Extract the (x, y) coordinate from the center of the cell holding the provided text.  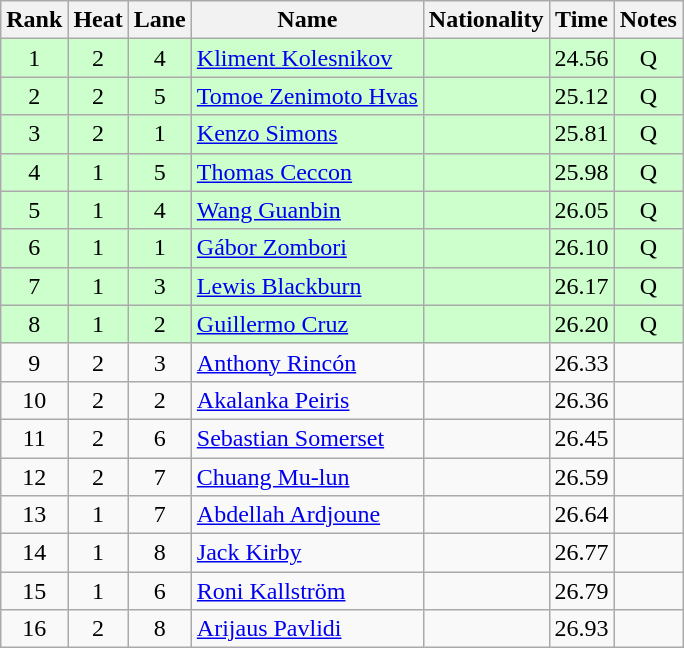
15 (34, 591)
Abdellah Ardjoune (307, 515)
Lewis Blackburn (307, 286)
25.12 (582, 96)
26.20 (582, 324)
Thomas Ceccon (307, 172)
Guillermo Cruz (307, 324)
13 (34, 515)
Time (582, 20)
Anthony Rincón (307, 362)
12 (34, 477)
Lane (160, 20)
Name (307, 20)
25.81 (582, 134)
Chuang Mu-lun (307, 477)
26.64 (582, 515)
Akalanka Peiris (307, 400)
Kliment Kolesnikov (307, 58)
26.05 (582, 210)
Gábor Zombori (307, 248)
Tomoe Zenimoto Hvas (307, 96)
14 (34, 553)
Heat (98, 20)
11 (34, 438)
26.10 (582, 248)
Roni Kallström (307, 591)
24.56 (582, 58)
26.79 (582, 591)
Jack Kirby (307, 553)
10 (34, 400)
26.77 (582, 553)
26.59 (582, 477)
Kenzo Simons (307, 134)
16 (34, 629)
Wang Guanbin (307, 210)
26.33 (582, 362)
26.93 (582, 629)
9 (34, 362)
25.98 (582, 172)
Nationality (486, 20)
26.45 (582, 438)
26.36 (582, 400)
26.17 (582, 286)
Arijaus Pavlidi (307, 629)
Notes (648, 20)
Rank (34, 20)
Sebastian Somerset (307, 438)
